Identify which cell holds the provided text, then report its (X, Y) central coordinate. 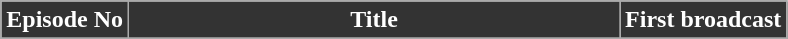
Episode No (65, 20)
First broadcast (704, 20)
Title (374, 20)
